Search for the cell housing the specified text and yield its [x, y] center coordinate. 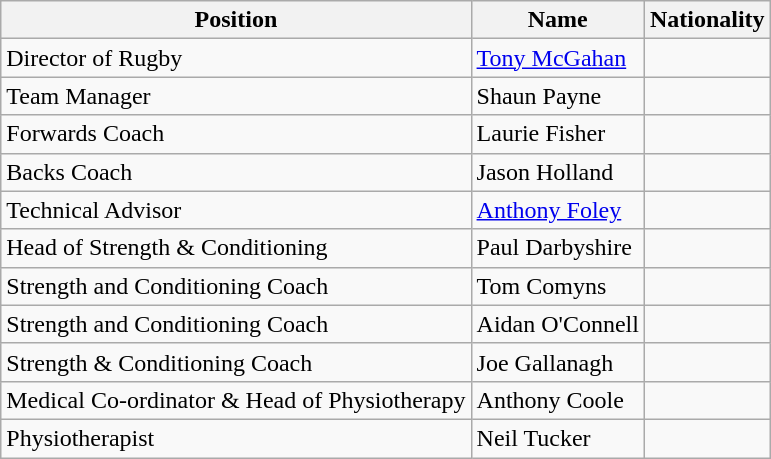
Paul Darbyshire [558, 248]
Position [236, 20]
Anthony Coole [558, 400]
Jason Holland [558, 172]
Shaun Payne [558, 96]
Tony McGahan [558, 58]
Backs Coach [236, 172]
Aidan O'Connell [558, 324]
Technical Advisor [236, 210]
Team Manager [236, 96]
Strength & Conditioning Coach [236, 362]
Director of Rugby [236, 58]
Neil Tucker [558, 438]
Tom Comyns [558, 286]
Joe Gallanagh [558, 362]
Anthony Foley [558, 210]
Forwards Coach [236, 134]
Medical Co-ordinator & Head of Physiotherapy [236, 400]
Head of Strength & Conditioning [236, 248]
Nationality [707, 20]
Physiotherapist [236, 438]
Laurie Fisher [558, 134]
Name [558, 20]
